Output the (x, y) coordinate of the center of the cell containing the given text.  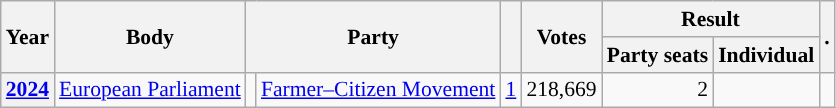
Individual (766, 55)
Body (150, 36)
Year (28, 36)
1 (510, 90)
Result (711, 19)
Farmer–Citizen Movement (378, 90)
Party seats (658, 55)
. (827, 36)
218,669 (561, 90)
2024 (28, 90)
Votes (561, 36)
2 (658, 90)
Party (374, 36)
European Parliament (150, 90)
